Detect which cell encompasses the target text, then output its (x, y) center coordinate. 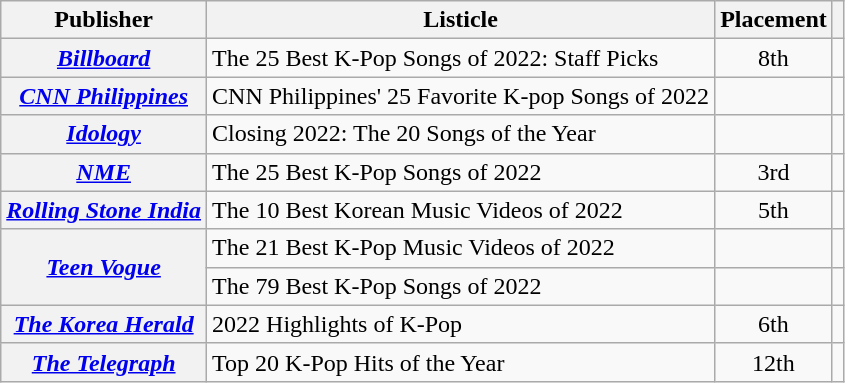
The Korea Herald (104, 324)
Closing 2022: The 20 Songs of the Year (461, 134)
Publisher (104, 20)
Billboard (104, 58)
NME (104, 172)
The 10 Best Korean Music Videos of 2022 (461, 210)
CNN Philippines (104, 96)
The 21 Best K-Pop Music Videos of 2022 (461, 248)
Top 20 K-Pop Hits of the Year (461, 362)
The 25 Best K-Pop Songs of 2022: Staff Picks (461, 58)
3rd (774, 172)
Listicle (461, 20)
Rolling Stone India (104, 210)
The 25 Best K-Pop Songs of 2022 (461, 172)
5th (774, 210)
6th (774, 324)
12th (774, 362)
2022 Highlights of K-Pop (461, 324)
Idology (104, 134)
Teen Vogue (104, 267)
Placement (774, 20)
The Telegraph (104, 362)
The 79 Best K-Pop Songs of 2022 (461, 286)
8th (774, 58)
CNN Philippines' 25 Favorite K-pop Songs of 2022 (461, 96)
